Capture the cell that displays the provided text and extract its (X, Y) central coordinate. 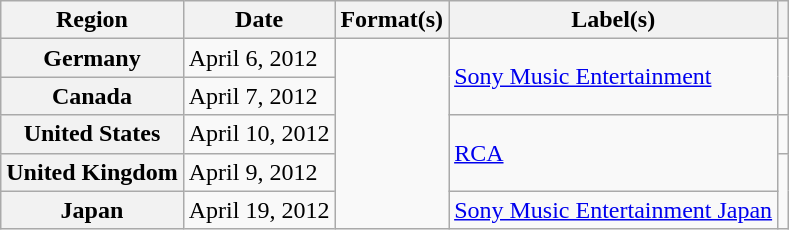
Date (259, 20)
Region (92, 20)
April 9, 2012 (259, 172)
Label(s) (614, 20)
Japan (92, 210)
Format(s) (392, 20)
Sony Music Entertainment (614, 77)
Canada (92, 96)
Sony Music Entertainment Japan (614, 210)
United Kingdom (92, 172)
April 19, 2012 (259, 210)
RCA (614, 153)
April 10, 2012 (259, 134)
Germany (92, 58)
United States (92, 134)
April 6, 2012 (259, 58)
April 7, 2012 (259, 96)
